Identify which cell holds the provided text, then report its (X, Y) central coordinate. 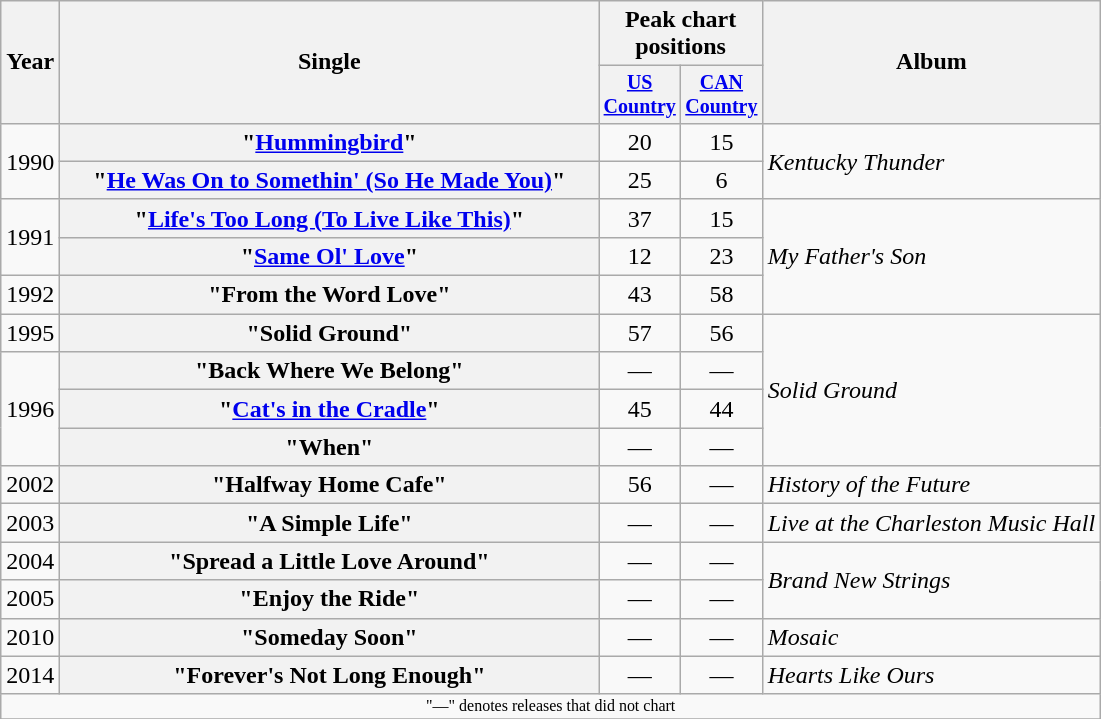
Live at the Charleston Music Hall (931, 523)
My Father's Son (931, 256)
2003 (30, 523)
2005 (30, 599)
25 (640, 180)
US Country (640, 94)
2002 (30, 485)
Mosaic (931, 637)
57 (640, 333)
"A Simple Life" (330, 523)
Hearts Like Ours (931, 675)
44 (722, 409)
1990 (30, 161)
6 (722, 180)
37 (640, 218)
43 (640, 295)
20 (640, 142)
2014 (30, 675)
"Same Ol' Love" (330, 256)
2010 (30, 637)
"Enjoy the Ride" (330, 599)
"Spread a Little Love Around" (330, 561)
"Solid Ground" (330, 333)
58 (722, 295)
"—" denotes releases that did not chart (551, 706)
CAN Country (722, 94)
History of the Future (931, 485)
Album (931, 62)
Kentucky Thunder (931, 161)
Solid Ground (931, 390)
1995 (30, 333)
"When" (330, 447)
Year (30, 62)
12 (640, 256)
1992 (30, 295)
1991 (30, 237)
"From the Word Love" (330, 295)
"Life's Too Long (To Live Like This)" (330, 218)
23 (722, 256)
"Halfway Home Cafe" (330, 485)
"Hummingbird" (330, 142)
Single (330, 62)
45 (640, 409)
"Back Where We Belong" (330, 371)
1996 (30, 409)
"He Was On to Somethin' (So He Made You)" (330, 180)
"Someday Soon" (330, 637)
Brand New Strings (931, 580)
Peak chartpositions (680, 34)
"Forever's Not Long Enough" (330, 675)
"Cat's in the Cradle" (330, 409)
2004 (30, 561)
